Locate the cell with the specified text and output its [X, Y] center coordinate. 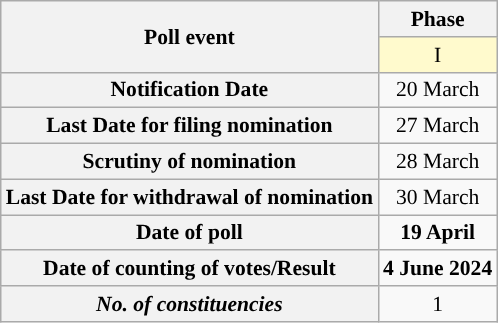
Last Date for withdrawal of nomination [190, 197]
Date of counting of votes/Result [190, 268]
27 March [438, 126]
19 April [438, 232]
20 March [438, 90]
4 June 2024 [438, 268]
Last Date for filing nomination [190, 126]
Scrutiny of nomination [190, 161]
No. of constituencies [190, 304]
1 [438, 304]
30 March [438, 197]
28 March [438, 161]
Poll event [190, 36]
Date of poll [190, 232]
Phase [438, 19]
I [438, 54]
Notification Date [190, 90]
